Scan for the cell matching the given text and deliver its [X, Y] coordinate at center. 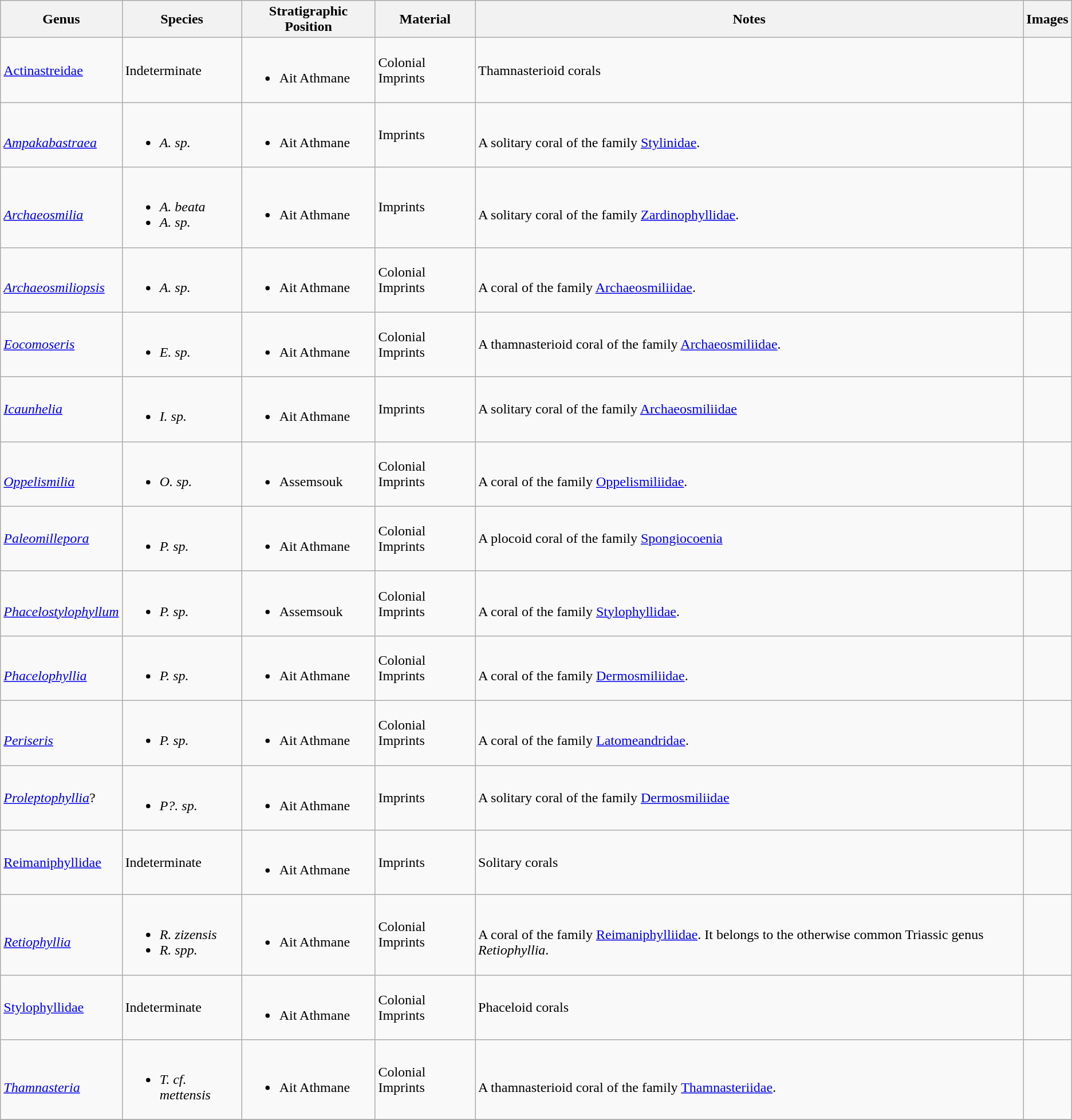
A solitary coral of the family Dermosmiliidae [749, 797]
Thamnasteria [61, 1080]
A coral of the family Latomeandridae. [749, 733]
Thamnasterioid corals [749, 70]
A coral of the family Dermosmiliidae. [749, 668]
I. sp. [182, 409]
Oppelismilia [61, 474]
Reimaniphyllidae [61, 862]
A coral of the family Stylophyllidae. [749, 604]
Eocomoseris [61, 345]
Species [182, 19]
Genus [61, 19]
Ampakabastraea [61, 135]
E. sp. [182, 345]
Stratigraphic Position [308, 19]
A solitary coral of the family Stylinidae. [749, 135]
A coral of the family Archaeosmiliidae. [749, 279]
A. beataA. sp. [182, 207]
A solitary coral of the family Archaeosmiliidae [749, 409]
R. zizensisR. spp. [182, 935]
A coral of the family Oppelismiliidae. [749, 474]
Actinastreidae [61, 70]
A plocoid coral of the family Spongiocoenia [749, 538]
Notes [749, 19]
Phacelophyllia [61, 668]
Proleptophyllia? [61, 797]
O. sp. [182, 474]
Stylophyllidae [61, 1008]
A thamnasterioid coral of the family Archaeosmiliidae. [749, 345]
P?. sp. [182, 797]
Paleomillepora [61, 538]
Material [425, 19]
Phacelostylophyllum [61, 604]
Phaceloid corals [749, 1008]
Retiophyllia [61, 935]
Images [1047, 19]
Icaunhelia [61, 409]
Solitary corals [749, 862]
Archaeosmiliopsis [61, 279]
A thamnasterioid coral of the family Thamnasteriidae. [749, 1080]
A coral of the family Reimaniphylliidae. It belongs to the otherwise common Triassic genus Retiophyllia. [749, 935]
T. cf. mettensis [182, 1080]
Archaeosmilia [61, 207]
A solitary coral of the family Zardinophyllidae. [749, 207]
Periseris [61, 733]
